Scan for the cell matching the given text and deliver its (x, y) coordinate at center. 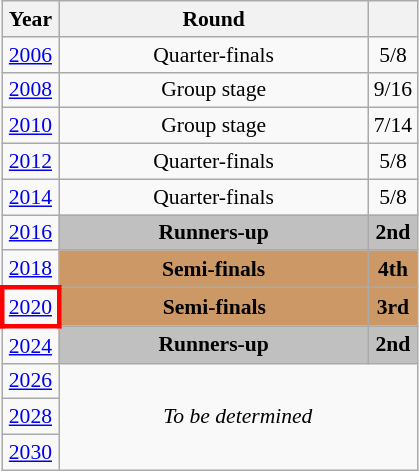
2008 (30, 90)
7/14 (394, 126)
3rd (394, 308)
2006 (30, 55)
2030 (30, 453)
2020 (30, 308)
2014 (30, 197)
4th (394, 270)
2016 (30, 233)
To be determined (238, 416)
Round (214, 19)
2024 (30, 344)
2028 (30, 417)
2010 (30, 126)
2026 (30, 381)
Year (30, 19)
9/16 (394, 90)
2018 (30, 270)
2012 (30, 162)
